Capture the cell that displays the provided text and extract its (X, Y) central coordinate. 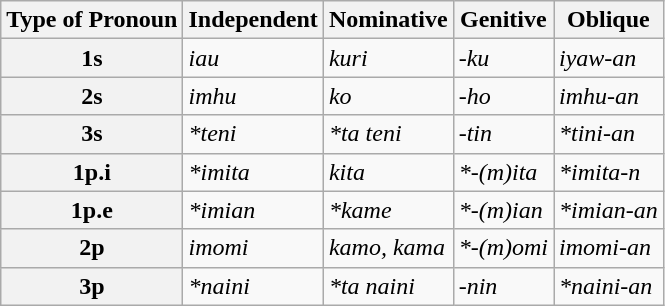
1p.i (92, 172)
kamo, kama (388, 248)
Type of Pronoun (92, 20)
*-(m)omi (503, 248)
*-(m)ita (503, 172)
*kame (388, 210)
*-(m)ian (503, 210)
Genitive (503, 20)
1s (92, 58)
*imita (253, 172)
Oblique (609, 20)
-tin (503, 134)
*imita-n (609, 172)
iau (253, 58)
2p (92, 248)
3p (92, 286)
imhu (253, 96)
-ku (503, 58)
*ta naini (388, 286)
iyaw-an (609, 58)
2s (92, 96)
*naini (253, 286)
-ho (503, 96)
kuri (388, 58)
kita (388, 172)
-nin (503, 286)
*teni (253, 134)
imomi-an (609, 248)
*imian-an (609, 210)
Nominative (388, 20)
1p.e (92, 210)
imhu-an (609, 96)
*tini-an (609, 134)
3s (92, 134)
Independent (253, 20)
*naini-an (609, 286)
imomi (253, 248)
ko (388, 96)
*ta teni (388, 134)
*imian (253, 210)
